Extract the [x, y] coordinate from the center of the cell holding the provided text.  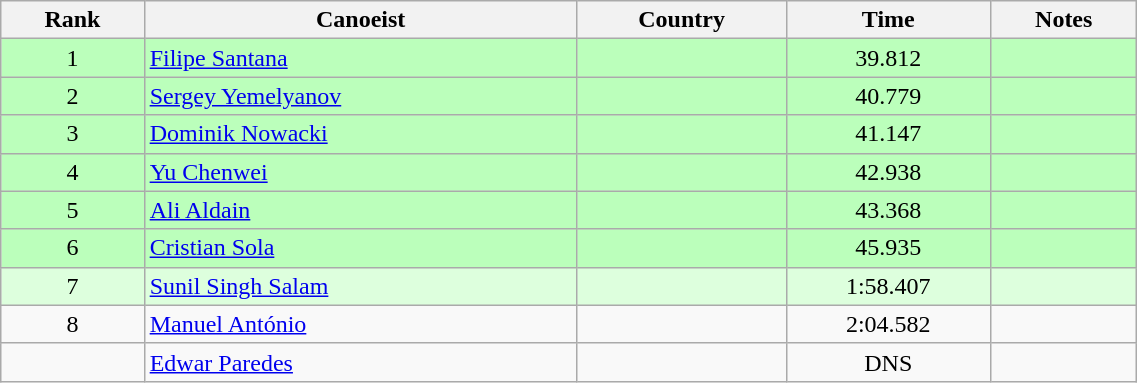
Sunil Singh Salam [360, 286]
Canoeist [360, 20]
Sergey Yemelyanov [360, 96]
3 [72, 134]
Notes [1064, 20]
6 [72, 248]
Filipe Santana [360, 58]
8 [72, 324]
45.935 [888, 248]
DNS [888, 362]
43.368 [888, 210]
Edwar Paredes [360, 362]
42.938 [888, 172]
Cristian Sola [360, 248]
Country [682, 20]
5 [72, 210]
2 [72, 96]
Dominik Nowacki [360, 134]
39.812 [888, 58]
2:04.582 [888, 324]
Ali Aldain [360, 210]
4 [72, 172]
40.779 [888, 96]
Yu Chenwei [360, 172]
Time [888, 20]
1 [72, 58]
Rank [72, 20]
41.147 [888, 134]
1:58.407 [888, 286]
Manuel António [360, 324]
7 [72, 286]
